Identify which cell holds the provided text, then report its [x, y] central coordinate. 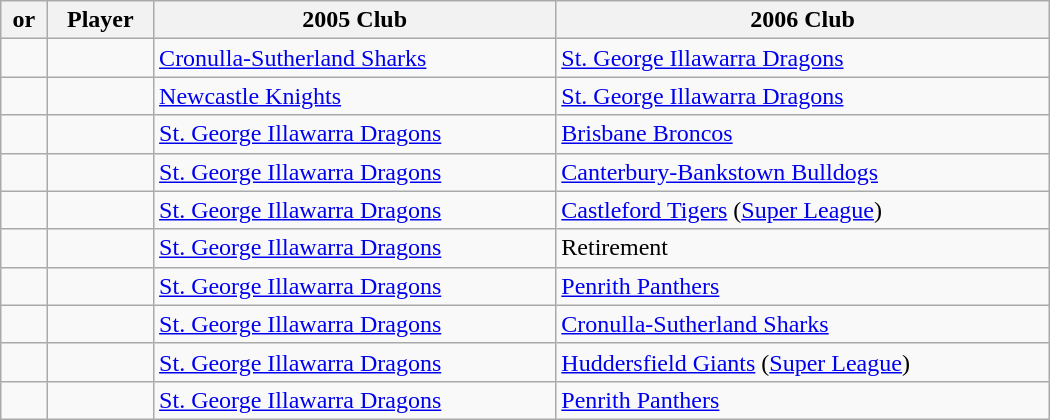
Newcastle Knights [355, 96]
Canterbury-Bankstown Bulldogs [802, 172]
Player [100, 20]
Castleford Tigers (Super League) [802, 210]
or [24, 20]
2006 Club [802, 20]
Retirement [802, 248]
2005 Club [355, 20]
Brisbane Broncos [802, 134]
Huddersfield Giants (Super League) [802, 362]
